Capture the cell that displays the provided text and extract its [x, y] central coordinate. 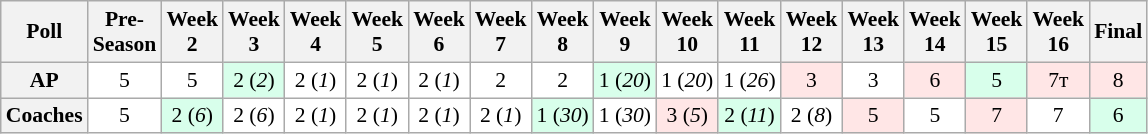
Week3 [254, 32]
7т [1058, 80]
Week2 [192, 32]
2 (11) [749, 116]
2 (8) [812, 116]
Poll [44, 32]
2 (2) [254, 80]
Pre-Season [125, 32]
Week15 [997, 32]
Week16 [1058, 32]
Week10 [687, 32]
Week13 [873, 32]
Week14 [935, 32]
1 (26) [749, 80]
Week12 [812, 32]
8 [1118, 80]
Week11 [749, 32]
Week8 [562, 32]
Week5 [377, 32]
Final [1118, 32]
Week6 [439, 32]
3 (5) [687, 116]
AP [44, 80]
Week7 [501, 32]
Week9 [625, 32]
Week4 [316, 32]
Coaches [44, 116]
